Extract the (x, y) coordinate from the center of the cell holding the provided text.  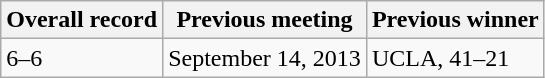
Overall record (82, 20)
6–6 (82, 58)
Previous winner (455, 20)
September 14, 2013 (265, 58)
Previous meeting (265, 20)
UCLA, 41–21 (455, 58)
